From the cell containing the given text, extract its center point as (x, y) coordinate. 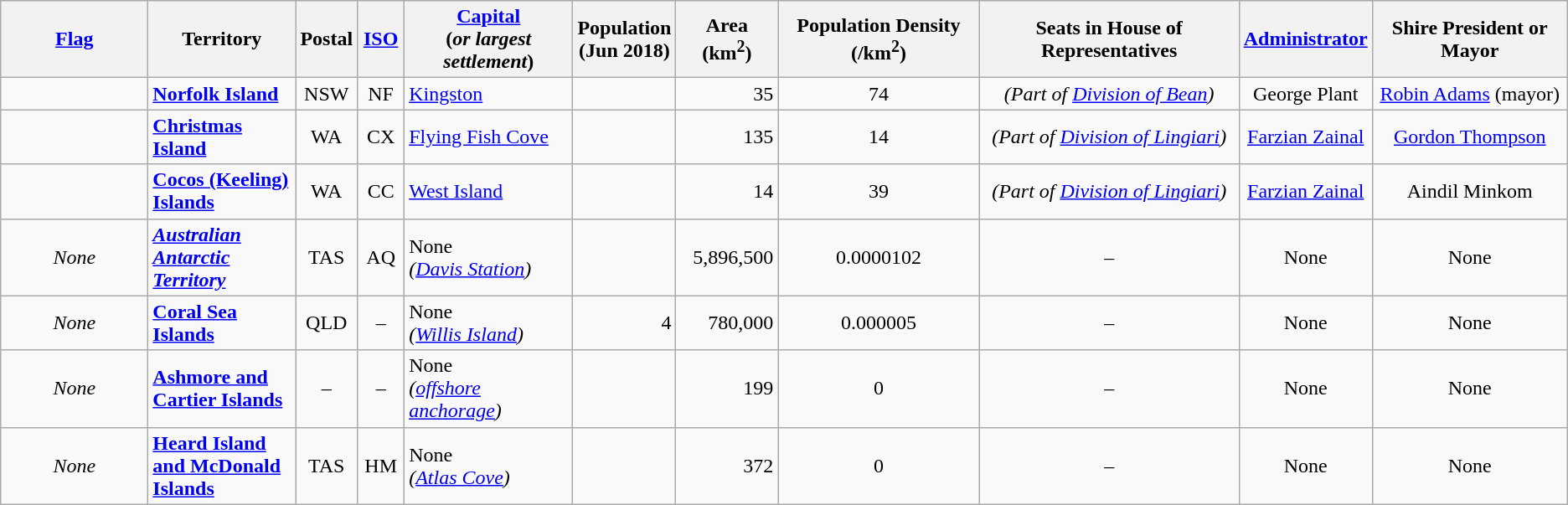
NSW (327, 94)
None(Willis Island) (489, 323)
Population Density (/km2) (879, 39)
Cocos (Keeling) Islands (222, 191)
HM (381, 466)
74 (879, 94)
None(offshore anchorage) (489, 389)
Administrator (1305, 39)
Gordon Thompson (1469, 137)
CC (381, 191)
CX (381, 137)
None(Davis Station) (489, 257)
Australian Antarctic Territory (222, 257)
Area (km2) (727, 39)
Capital(or largest settlement) (489, 39)
AQ (381, 257)
Flying Fish Cove (489, 137)
Territory (222, 39)
Kingston (489, 94)
Robin Adams (mayor) (1469, 94)
Population(Jun 2018) (625, 39)
West Island (489, 191)
Seats in House of Representatives (1109, 39)
5,896,500 (727, 257)
0.0000102 (879, 257)
ISO (381, 39)
39 (879, 191)
George Plant (1305, 94)
(Part of Division of Bean) (1109, 94)
372 (727, 466)
4 (625, 323)
Flag (75, 39)
Ashmore and Cartier Islands (222, 389)
Shire President or Mayor (1469, 39)
None(Atlas Cove) (489, 466)
Aindil Minkom (1469, 191)
Norfolk Island (222, 94)
Postal (327, 39)
35 (727, 94)
199 (727, 389)
0.000005 (879, 323)
Heard Island and McDonald Islands (222, 466)
NF (381, 94)
Coral Sea Islands (222, 323)
QLD (327, 323)
Christmas Island (222, 137)
780,000 (727, 323)
135 (727, 137)
